Find where the given text appears and provide that cell's center as [X, Y] coordinate. 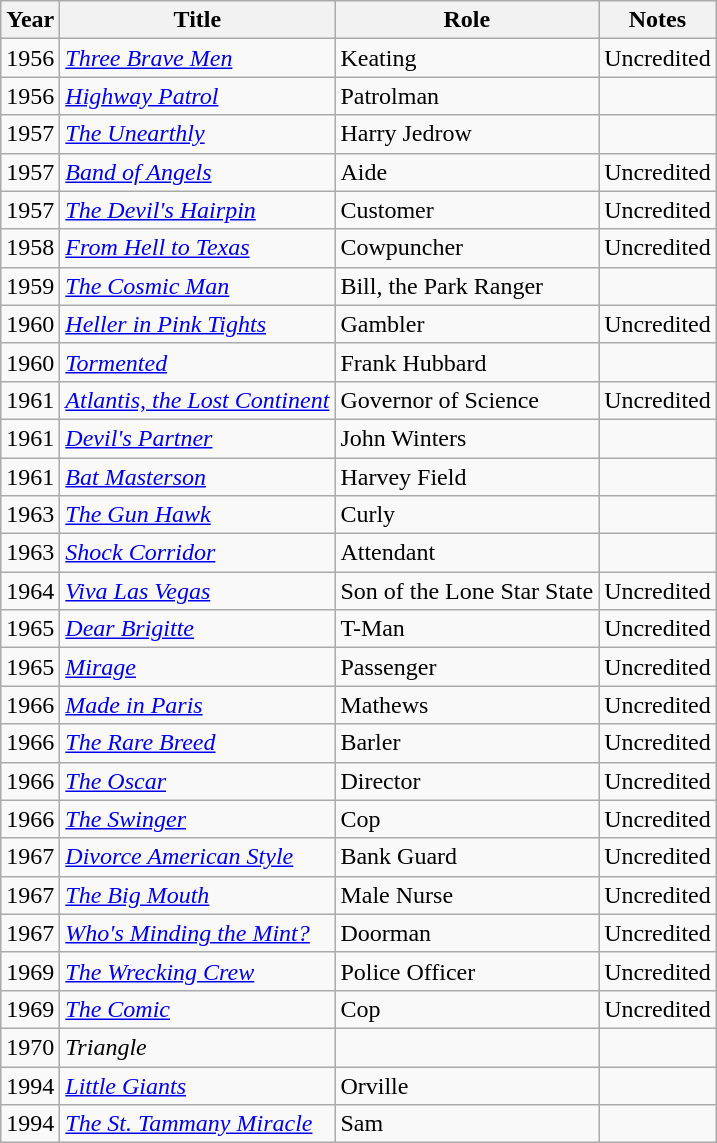
The Gun Hawk [198, 515]
Harvey Field [467, 477]
Sam [467, 1124]
Governor of Science [467, 400]
Bank Guard [467, 857]
Atlantis, the Lost Continent [198, 400]
Notes [658, 20]
1970 [30, 1047]
Aide [467, 172]
Mathews [467, 705]
Harry Jedrow [467, 134]
Tormented [198, 362]
Little Giants [198, 1085]
Shock Corridor [198, 553]
Doorman [467, 933]
Director [467, 781]
The Unearthly [198, 134]
Bill, the Park Ranger [467, 286]
Made in Paris [198, 705]
Barler [467, 743]
1958 [30, 248]
The St. Tammany Miracle [198, 1124]
Police Officer [467, 971]
Dear Brigitte [198, 629]
Keating [467, 58]
Divorce American Style [198, 857]
Heller in Pink Tights [198, 324]
T-Man [467, 629]
Bat Masterson [198, 477]
Title [198, 20]
The Rare Breed [198, 743]
Attendant [467, 553]
1959 [30, 286]
The Comic [198, 1009]
Triangle [198, 1047]
Three Brave Men [198, 58]
John Winters [467, 438]
The Oscar [198, 781]
The Cosmic Man [198, 286]
Gambler [467, 324]
Cowpuncher [467, 248]
1964 [30, 591]
Passenger [467, 667]
Year [30, 20]
Highway Patrol [198, 96]
Devil's Partner [198, 438]
Son of the Lone Star State [467, 591]
Viva Las Vegas [198, 591]
Frank Hubbard [467, 362]
Orville [467, 1085]
Curly [467, 515]
The Wrecking Crew [198, 971]
Who's Minding the Mint? [198, 933]
From Hell to Texas [198, 248]
The Big Mouth [198, 895]
Male Nurse [467, 895]
The Devil's Hairpin [198, 210]
Role [467, 20]
Mirage [198, 667]
Patrolman [467, 96]
The Swinger [198, 819]
Customer [467, 210]
Band of Angels [198, 172]
